Return the [x, y] coordinate for the center point of the cell that contains the specified text.  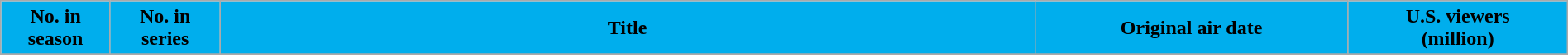
Title [627, 28]
No. inseries [165, 28]
Original air date [1191, 28]
U.S. viewers(million) [1457, 28]
No. inseason [56, 28]
